Return the (x, y) coordinate for the center point of the cell that contains the specified text.  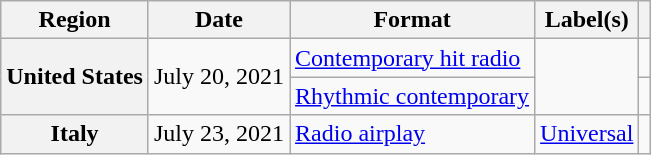
United States (75, 77)
Label(s) (587, 20)
Radio airplay (412, 134)
Rhythmic contemporary (412, 96)
Format (412, 20)
Italy (75, 134)
Date (218, 20)
Contemporary hit radio (412, 58)
July 23, 2021 (218, 134)
Universal (587, 134)
Region (75, 20)
July 20, 2021 (218, 77)
